Capture the cell that displays the provided text and extract its [x, y] central coordinate. 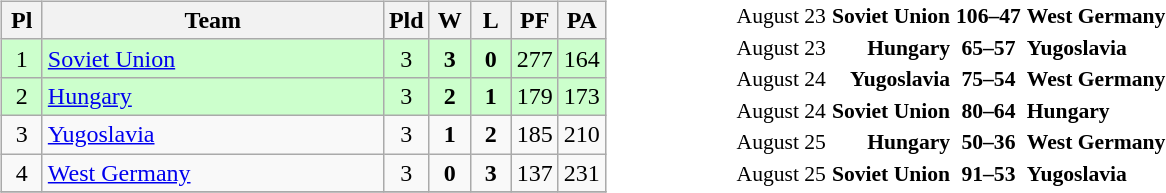
Pld [406, 20]
80–64 [989, 110]
231 [582, 173]
PF [534, 20]
210 [582, 134]
164 [582, 58]
Pl [22, 20]
137 [534, 173]
185 [534, 134]
91–53 [989, 173]
50–36 [989, 142]
173 [582, 96]
W [450, 20]
179 [534, 96]
277 [534, 58]
106–47 [989, 16]
75–54 [989, 79]
PA [582, 20]
65–57 [989, 47]
L [490, 20]
Team [212, 20]
4 [22, 173]
